Return the [X, Y] coordinate for the center point of the cell that contains the specified text.  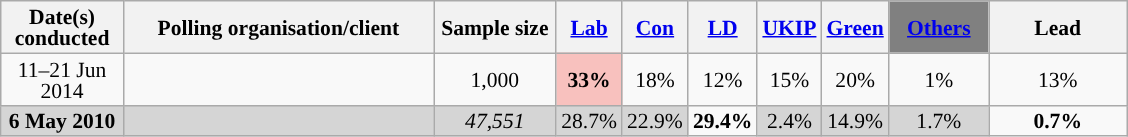
Others [939, 27]
0.7% [1058, 120]
29.4% [722, 120]
6 May 2010 [62, 120]
1,000 [496, 79]
Sample size [496, 27]
13% [1058, 79]
28.7% [589, 120]
Green [854, 27]
2.4% [789, 120]
22.9% [655, 120]
1% [939, 79]
Polling organisation/client [278, 27]
12% [722, 79]
11–21 Jun 2014 [62, 79]
Con [655, 27]
33% [589, 79]
LD [722, 27]
UKIP [789, 27]
18% [655, 79]
15% [789, 79]
20% [854, 79]
Lab [589, 27]
Lead [1058, 27]
47,551 [496, 120]
Date(s)conducted [62, 27]
14.9% [854, 120]
1.7% [939, 120]
